Return the [X, Y] coordinate for the center point of the cell that contains the specified text.  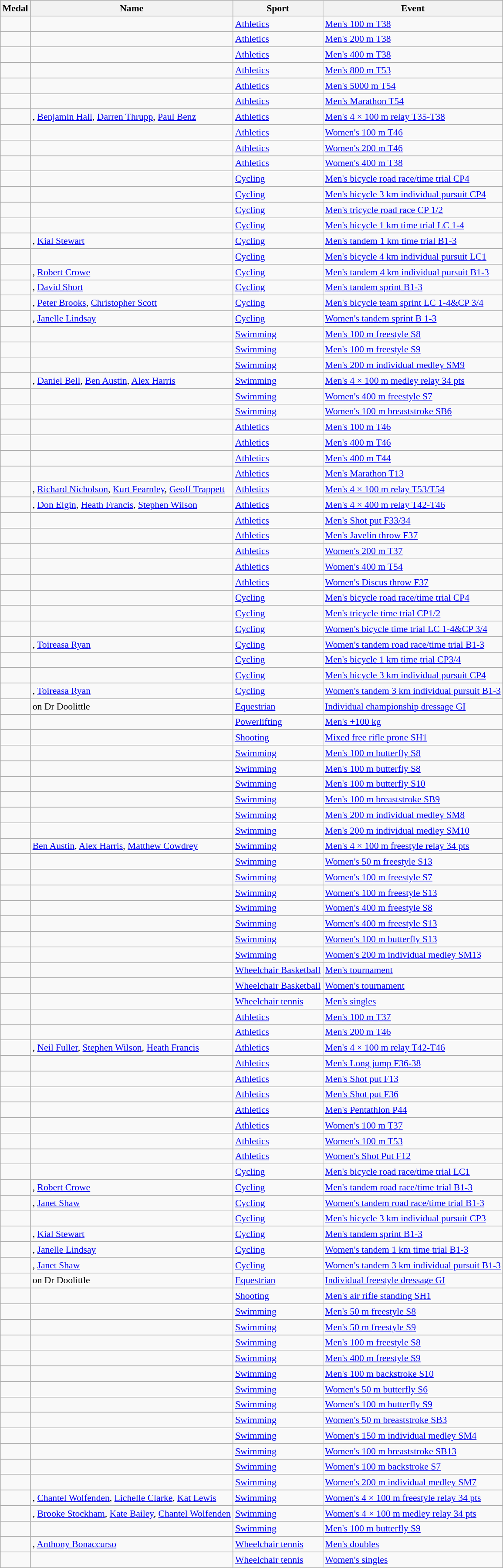
Women's 200 m T46 [413, 148]
Men's Shot put F36 [413, 1095]
, David Short [132, 287]
Ben Austin, Alex Harris, Matthew Cowdrey [132, 846]
Men's bicycle road race/time trial LC1 [413, 1172]
, Don Elgin, Heath Francis, Stephen Wilson [132, 505]
Men's 200 m individual medley SM10 [413, 831]
Men's 100 m backstroke S10 [413, 1374]
Men's bicycle 3 km individual pursuit CP3 [413, 1219]
Men's 400 m T44 [413, 458]
Men's 100 m butterfly S9 [413, 1529]
Men's 100 m breaststroke SB9 [413, 800]
Men's tandem road race/time trial B1-3 [413, 1188]
Men's 4 × 400 m relay T42-T46 [413, 505]
Women's singles [413, 1560]
Women's 100 m breaststroke SB13 [413, 1451]
Women's 4 × 100 m freestyle relay 34 pts [413, 1498]
Women's 100 m breaststroke SB6 [413, 412]
Men's 50 m freestyle S9 [413, 1327]
Men's doubles [413, 1544]
Women's 100 m backstroke S7 [413, 1467]
Women's Discus throw F37 [413, 582]
Men's 4 × 100 m medley relay 34 pts [413, 381]
Men's air rifle standing SH1 [413, 1296]
Men's Marathon T13 [413, 474]
Men's 100 m freestyle S9 [413, 350]
Men's 400 m T38 [413, 55]
Men's 5000 m T54 [413, 86]
Men's 200 m T46 [413, 1032]
Men's singles [413, 1001]
Women's 50 m butterfly S6 [413, 1389]
Men's 4 × 100 m relay T35-T38 [413, 117]
Women's 50 m breaststroke SB3 [413, 1420]
Women's 150 m individual medley SM4 [413, 1436]
Women's 100 m T53 [413, 1141]
, Chantel Wolfenden, Lichelle Clarke, Kat Lewis [132, 1498]
Mixed free rifle prone SH1 [413, 738]
Men's 800 m T53 [413, 71]
Women's 100 m T37 [413, 1125]
Men's 100 m butterfly S10 [413, 784]
Women's 200 m individual medley SM13 [413, 955]
Men's 400 m T46 [413, 443]
Men's 50 m freestyle S8 [413, 1312]
Men's tandem 1 km time trial B1-3 [413, 241]
Men's bicycle 4 km individual pursuit LC1 [413, 257]
Women's 100 m butterfly S9 [413, 1405]
Women's 200 m T37 [413, 551]
Men's Pentathlon P44 [413, 1110]
Women's 100 m freestyle S7 [413, 877]
Women's 100 m butterfly S13 [413, 939]
Event [413, 8]
, Brooke Stockham, Kate Bailey, Chantel Wolfenden [132, 1514]
Men's 200 m individual medley SM8 [413, 815]
Men's +100 kg [413, 722]
Men's Shot put F33/34 [413, 520]
Men's 100 m T46 [413, 427]
Men's 200 m T38 [413, 39]
Individual freestyle dressage GI [413, 1281]
Women's 400 m freestyle S13 [413, 924]
Individual championship dressage GI [413, 706]
, Neil Fuller, Stephen Wilson, Heath Francis [132, 1048]
Women's 400 m T38 [413, 163]
Men's tournament [413, 970]
Sport [278, 8]
Men's bicycle team sprint LC 1-4&CP 3/4 [413, 303]
Women's 400 m T54 [413, 567]
Men's Javelin throw F37 [413, 536]
Men's 100 m T37 [413, 1017]
, Daniel Bell, Ben Austin, Alex Harris [132, 381]
Men's 4 × 100 m freestyle relay 34 pts [413, 846]
Men's tandem 4 km individual pursuit B1-3 [413, 272]
Men's 200 m individual medley SM9 [413, 365]
Women's 100 m T46 [413, 132]
Powerlifting [278, 722]
Men's 400 m freestyle S9 [413, 1358]
Men's 100 m T38 [413, 24]
Women's Shot Put F12 [413, 1156]
Women's 50 m freestyle S13 [413, 862]
Women's bicycle time trial LC 1-4&CP 3/4 [413, 629]
Medal [16, 8]
Name [132, 8]
, Peter Brooks, Christopher Scott [132, 303]
Women's 400 m freestyle S7 [413, 396]
Men's tricycle road race CP 1/2 [413, 210]
Women's tandem 1 km time trial B1-3 [413, 1250]
Women's tandem sprint B 1-3 [413, 319]
Women's tournament [413, 986]
Men's tricycle time trial CP1/2 [413, 614]
Men's 4 × 100 m relay T53/T54 [413, 490]
, Anthony Bonaccurso [132, 1544]
Men's Long jump F36-38 [413, 1064]
Women's 400 m freestyle S8 [413, 908]
Women's 100 m freestyle S13 [413, 893]
Men's bicycle 1 km time trial CP3/4 [413, 660]
Men's Shot put F13 [413, 1079]
Men's bicycle 1 km time trial LC 1-4 [413, 226]
Men's 4 × 100 m relay T42-T46 [413, 1048]
Men's Marathon T54 [413, 101]
Women's 200 m individual medley SM7 [413, 1483]
Women's 4 × 100 m medley relay 34 pts [413, 1514]
, Benjamin Hall, Darren Thrupp, Paul Benz [132, 117]
, Richard Nicholson, Kurt Fearnley, Geoff Trappett [132, 490]
